From the cell containing the given text, extract its center point as (X, Y) coordinate. 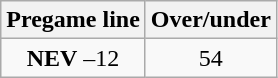
54 (210, 58)
Over/under (210, 20)
Pregame line (74, 20)
NEV –12 (74, 58)
